Return (X, Y) of the center of cell containing provided text 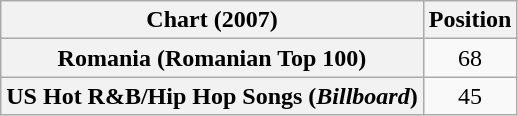
US Hot R&B/Hip Hop Songs (Billboard) (212, 96)
Position (470, 20)
Romania (Romanian Top 100) (212, 58)
Chart (2007) (212, 20)
68 (470, 58)
45 (470, 96)
